For the text-containing cell, return its midpoint in [x, y] coordinate format. 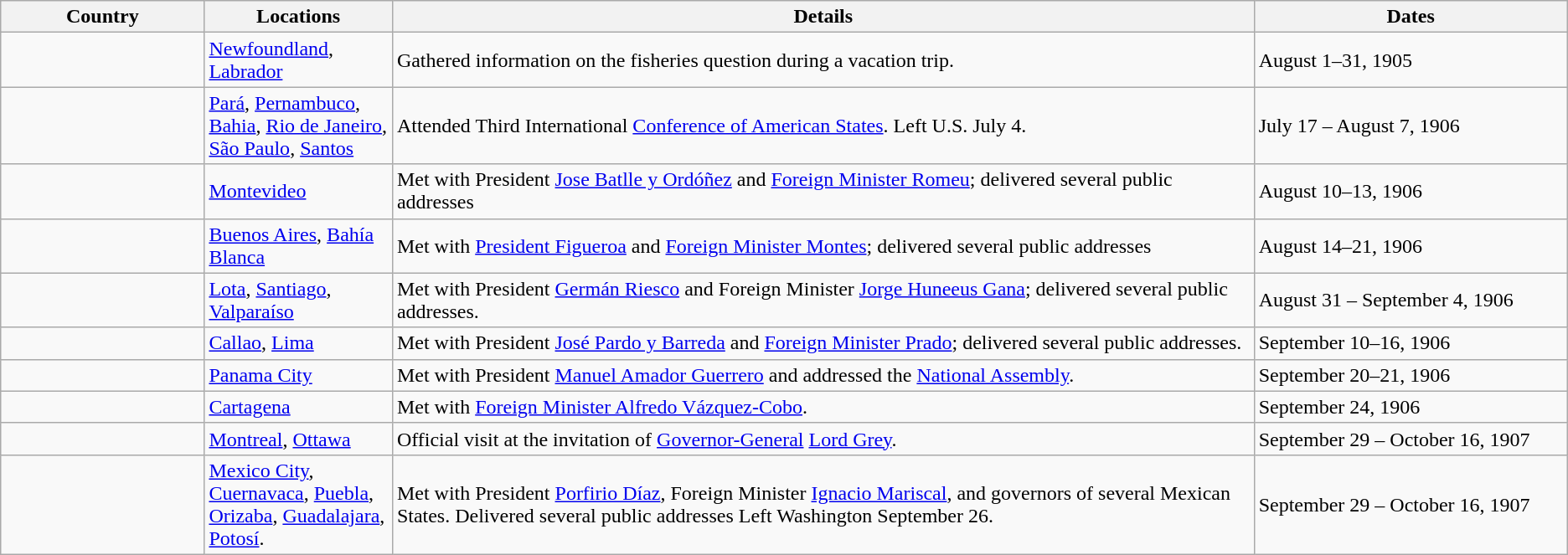
Met with President Jose Batlle y Ordóñez and Foreign Minister Romeu; delivered several public addresses [823, 191]
Dates [1411, 17]
Pará, Pernambuco, Bahia, Rio de Janeiro, São Paulo, Santos [298, 126]
September 20–21, 1906 [1411, 375]
July 17 – August 7, 1906 [1411, 126]
Lota, Santiago, Valparaíso [298, 300]
Details [823, 17]
August 10–13, 1906 [1411, 191]
Met with Foreign Minister Alfredo Vázquez-Cobo. [823, 407]
Cartagena [298, 407]
Newfoundland, Labrador [298, 60]
Montreal, Ottawa [298, 439]
Attended Third International Conference of American States. Left U.S. July 4. [823, 126]
Mexico City, Cuernavaca, Puebla, Orizaba, Guadalajara, Potosí. [298, 504]
Met with President Manuel Amador Guerrero and addressed the National Assembly. [823, 375]
Met with President José Pardo y Barreda and Foreign Minister Prado; delivered several public addresses. [823, 343]
Panama City [298, 375]
Callao, Lima [298, 343]
Gathered information on the fisheries question during a vacation trip. [823, 60]
Montevideo [298, 191]
Official visit at the invitation of Governor-General Lord Grey. [823, 439]
Country [102, 17]
September 10–16, 1906 [1411, 343]
Met with President Figueroa and Foreign Minister Montes; delivered several public addresses [823, 246]
September 24, 1906 [1411, 407]
August 1–31, 1905 [1411, 60]
August 31 – September 4, 1906 [1411, 300]
August 14–21, 1906 [1411, 246]
Buenos Aires, Bahía Blanca [298, 246]
Locations [298, 17]
Met with President Germán Riesco and Foreign Minister Jorge Huneeus Gana; delivered several public addresses. [823, 300]
